Search for the cell housing the specified text and yield its [x, y] center coordinate. 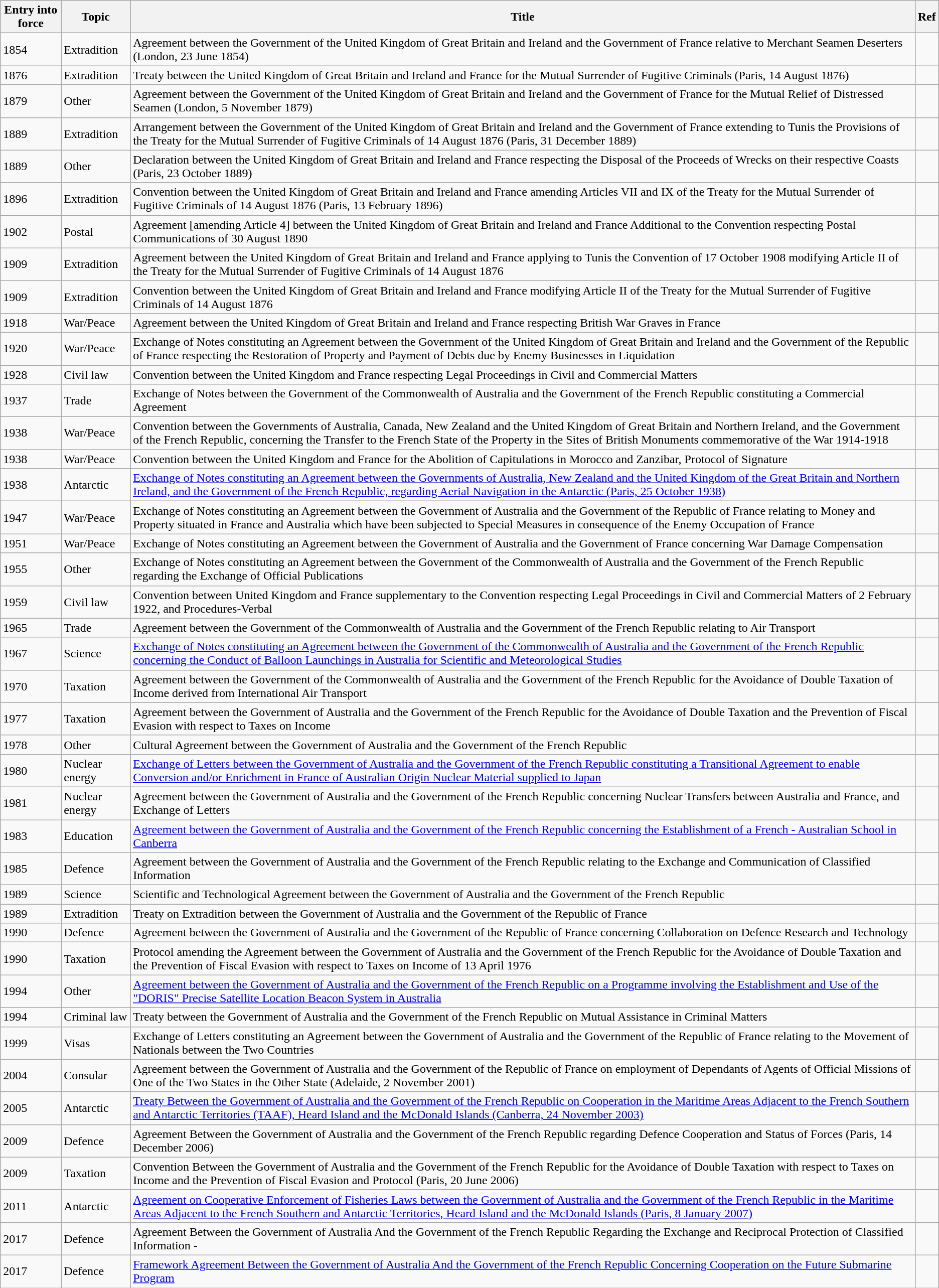
1977 [31, 719]
2004 [31, 1076]
1876 [31, 75]
1902 [31, 232]
Convention between the United Kingdom and France respecting Legal Proceedings in Civil and Commercial Matters [523, 375]
1981 [31, 803]
1947 [31, 518]
1896 [31, 199]
1965 [31, 628]
Ref [927, 17]
2011 [31, 1206]
Agreement between the United Kingdom of Great Britain and Ireland and France respecting British War Graves in France [523, 323]
1951 [31, 543]
1978 [31, 745]
Topic [96, 17]
Exchange of Notes constituting an Agreement between the Government of Australia and the Government of France concerning War Damage Compensation [523, 543]
2005 [31, 1108]
1959 [31, 602]
1970 [31, 686]
1983 [31, 836]
1928 [31, 375]
Criminal law [96, 1017]
Cultural Agreement between the Government of Australia and the Government of the French Republic [523, 745]
1937 [31, 400]
Treaty between the United Kingdom of Great Britain and Ireland and France for the Mutual Surrender of Fugitive Criminals (Paris, 14 August 1876) [523, 75]
Postal [96, 232]
Visas [96, 1043]
1879 [31, 101]
Scientific and Technological Agreement between the Government of Australia and the Government of the French Republic [523, 895]
Entry into force [31, 17]
Education [96, 836]
Treaty on Extradition between the Government of Australia and the Government of the Republic of France [523, 914]
1920 [31, 348]
1985 [31, 869]
Treaty between the Government of Australia and the Government of the French Republic on Mutual Assistance in Criminal Matters [523, 1017]
Consular [96, 1076]
1967 [31, 653]
1999 [31, 1043]
1854 [31, 49]
1955 [31, 569]
1980 [31, 771]
Agreement between the Government of the Commonwealth of Australia and the Government of the French Republic relating to Air Transport [523, 628]
Title [523, 17]
1918 [31, 323]
Convention between the United Kingdom and France for the Abolition of Capitulations in Morocco and Zanzibar, Protocol of Signature [523, 459]
